From the cell containing the given text, extract its center point as [X, Y] coordinate. 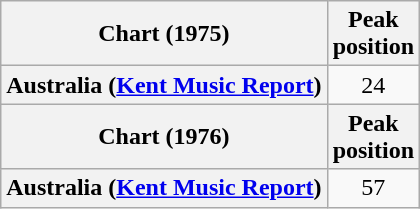
57 [373, 188]
Chart (1976) [164, 136]
24 [373, 85]
Chart (1975) [164, 34]
